Scan for the cell matching the given text and deliver its (x, y) coordinate at center. 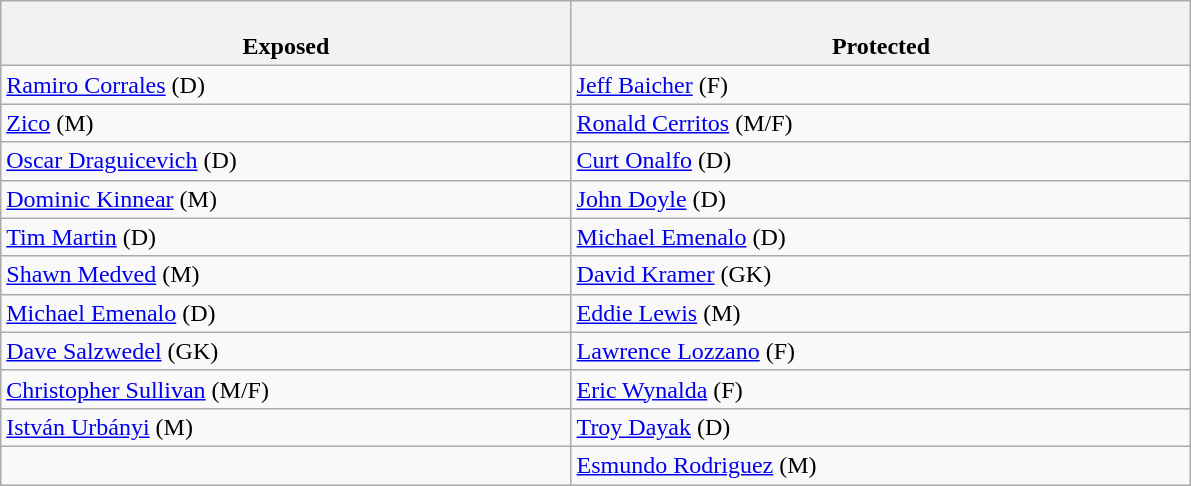
Troy Dayak (D) (881, 427)
Exposed (286, 34)
Protected (881, 34)
Dave Salzwedel (GK) (286, 351)
Christopher Sullivan (M/F) (286, 389)
István Urbányi (M) (286, 427)
Eddie Lewis (M) (881, 313)
Zico (M) (286, 123)
David Kramer (GK) (881, 275)
John Doyle (D) (881, 199)
Shawn Medved (M) (286, 275)
Jeff Baicher (F) (881, 85)
Eric Wynalda (F) (881, 389)
Curt Onalfo (D) (881, 161)
Lawrence Lozzano (F) (881, 351)
Tim Martin (D) (286, 237)
Dominic Kinnear (M) (286, 199)
Ronald Cerritos (M/F) (881, 123)
Esmundo Rodriguez (M) (881, 465)
Oscar Draguicevich (D) (286, 161)
Ramiro Corrales (D) (286, 85)
